Pinpoint the cell where the given text exists, returning its (X, Y) midpoint coordinate. 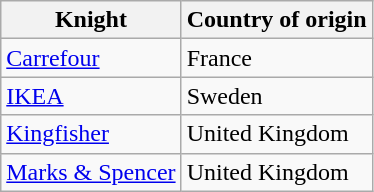
Marks & Spencer (91, 172)
IKEA (91, 96)
Knight (91, 20)
Kingfisher (91, 134)
Country of origin (276, 20)
France (276, 58)
Carrefour (91, 58)
Sweden (276, 96)
